Determine the [x, y] coordinate at the center of the cell enclosing the given text.  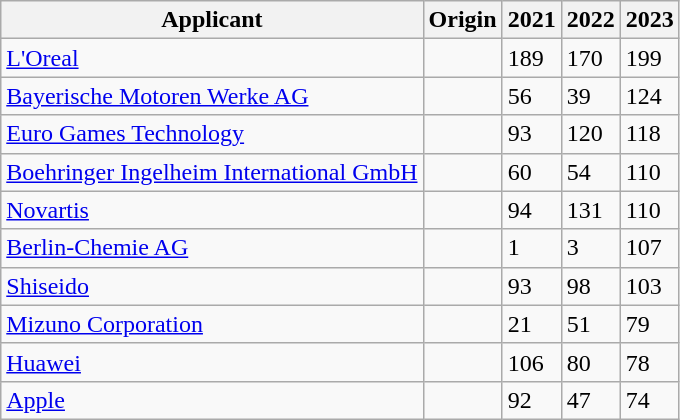
47 [590, 400]
Mizuno Corporation [212, 324]
Bayerische Motoren Werke AG [212, 96]
3 [590, 248]
Novartis [212, 210]
Huawei [212, 362]
21 [532, 324]
2022 [590, 20]
94 [532, 210]
80 [590, 362]
106 [532, 362]
54 [590, 172]
124 [650, 96]
Euro Games Technology [212, 134]
103 [650, 286]
56 [532, 96]
78 [650, 362]
92 [532, 400]
199 [650, 58]
120 [590, 134]
39 [590, 96]
98 [590, 286]
Boehringer Ingelheim International GmbH [212, 172]
51 [590, 324]
79 [650, 324]
Origin [462, 20]
Apple [212, 400]
L'Oreal [212, 58]
2023 [650, 20]
170 [590, 58]
2021 [532, 20]
Shiseido [212, 286]
74 [650, 400]
107 [650, 248]
131 [590, 210]
60 [532, 172]
189 [532, 58]
1 [532, 248]
Berlin-Chemie AG [212, 248]
Applicant [212, 20]
118 [650, 134]
